For the text-containing cell, return its midpoint in (X, Y) coordinate format. 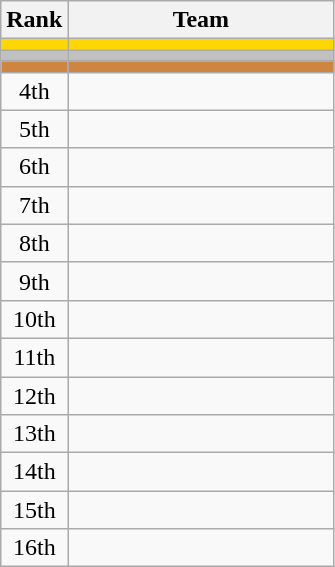
Rank (34, 20)
7th (34, 205)
4th (34, 91)
11th (34, 357)
8th (34, 243)
10th (34, 319)
5th (34, 129)
12th (34, 395)
16th (34, 548)
14th (34, 472)
13th (34, 434)
9th (34, 281)
15th (34, 510)
6th (34, 167)
Team (201, 20)
